Find where the given text appears and provide that cell's center as [X, Y] coordinate. 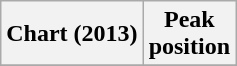
Chart (2013) [72, 34]
Peakposition [189, 34]
